Pinpoint the cell where the given text exists, returning its (X, Y) midpoint coordinate. 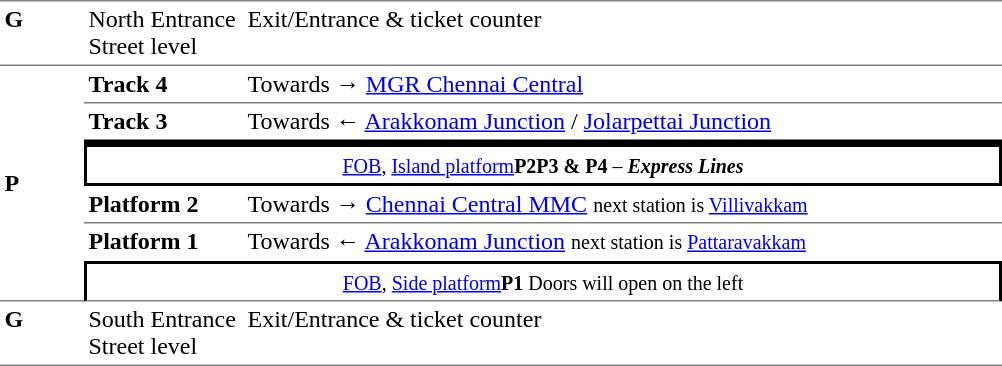
P (42, 184)
North Entrance Street level (164, 33)
South Entrance Street level (164, 334)
Towards → Chennai Central MMC next station is Villivakkam (622, 205)
Towards ← Arakkonam Junction next station is Pattaravakkam (622, 243)
Towards → MGR Chennai Central (622, 85)
Towards ← Arakkonam Junction / Jolarpettai Junction (622, 124)
Track 3 (164, 124)
FOB, Side platformP1 Doors will open on the left (543, 281)
FOB, Island platformP2P3 & P4 – Express Lines (543, 165)
Platform 2 (164, 205)
Platform 1 (164, 243)
Track 4 (164, 85)
